Output the (X, Y) coordinate of the center of the cell containing the given text.  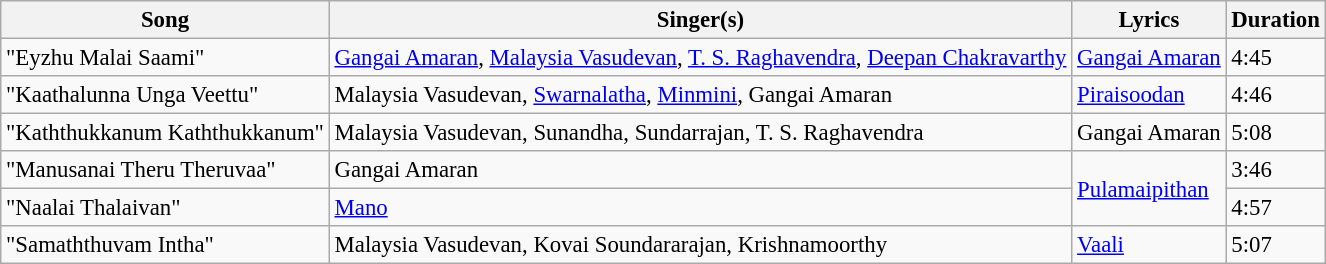
5:08 (1276, 133)
Gangai Amaran, Malaysia Vasudevan, T. S. Raghavendra, Deepan Chakravarthy (700, 58)
4:46 (1276, 95)
Singer(s) (700, 20)
Pulamaipithan (1149, 188)
3:46 (1276, 170)
Mano (700, 208)
"Manusanai Theru Theruvaa" (165, 170)
"Kaththukkanum Kaththukkanum" (165, 133)
Malaysia Vasudevan, Kovai Soundararajan, Krishnamoorthy (700, 245)
"Kaathalunna Unga Veettu" (165, 95)
4:57 (1276, 208)
4:45 (1276, 58)
Song (165, 20)
Vaali (1149, 245)
"Naalai Thalaivan" (165, 208)
Malaysia Vasudevan, Swarnalatha, Minmini, Gangai Amaran (700, 95)
Duration (1276, 20)
"Eyzhu Malai Saami" (165, 58)
5:07 (1276, 245)
Lyrics (1149, 20)
Malaysia Vasudevan, Sunandha, Sundarrajan, T. S. Raghavendra (700, 133)
Piraisoodan (1149, 95)
"Samaththuvam Intha" (165, 245)
